Capture the cell that displays the provided text and extract its (X, Y) central coordinate. 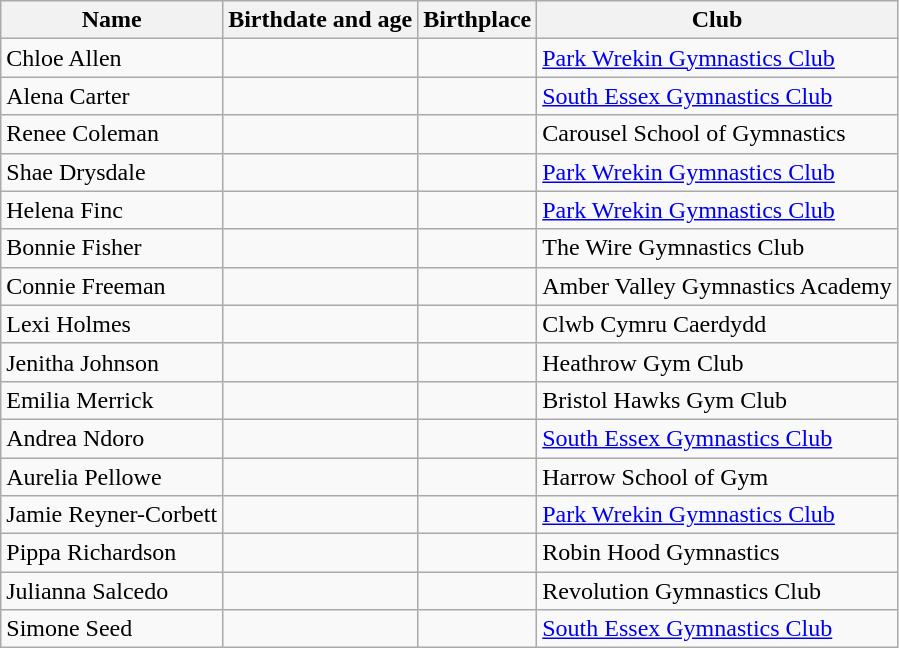
Renee Coleman (112, 134)
Name (112, 20)
Clwb Cymru Caerdydd (718, 324)
Amber Valley Gymnastics Academy (718, 286)
Birthplace (478, 20)
Shae Drysdale (112, 172)
Pippa Richardson (112, 553)
Chloe Allen (112, 58)
Alena Carter (112, 96)
Jenitha Johnson (112, 362)
Robin Hood Gymnastics (718, 553)
Bonnie Fisher (112, 248)
Jamie Reyner-Corbett (112, 515)
The Wire Gymnastics Club (718, 248)
Andrea Ndoro (112, 438)
Aurelia Pellowe (112, 477)
Club (718, 20)
Emilia Merrick (112, 400)
Revolution Gymnastics Club (718, 591)
Julianna Salcedo (112, 591)
Heathrow Gym Club (718, 362)
Birthdate and age (320, 20)
Helena Finc (112, 210)
Carousel School of Gymnastics (718, 134)
Harrow School of Gym (718, 477)
Connie Freeman (112, 286)
Simone Seed (112, 629)
Bristol Hawks Gym Club (718, 400)
Lexi Holmes (112, 324)
